Extract the (x, y) coordinate from the center of the cell holding the provided text.  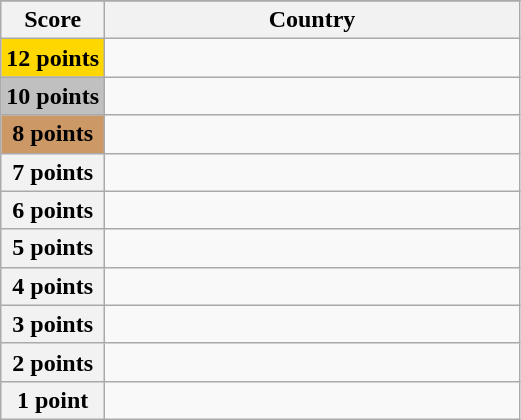
5 points (53, 248)
4 points (53, 286)
8 points (53, 134)
6 points (53, 210)
3 points (53, 324)
2 points (53, 362)
7 points (53, 172)
1 point (53, 400)
12 points (53, 58)
Score (53, 20)
Country (312, 20)
10 points (53, 96)
